Capture the cell that displays the provided text and extract its (x, y) central coordinate. 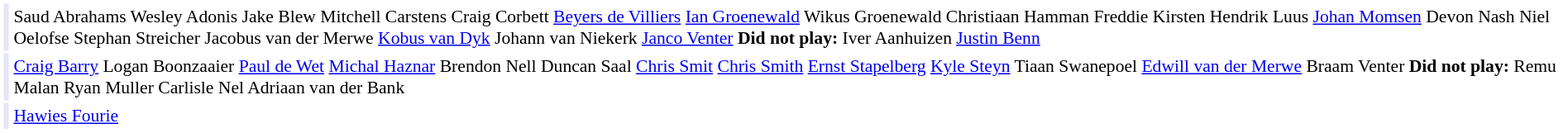
Hawies Fourie (788, 116)
